For the text-containing cell, return its midpoint in [x, y] coordinate format. 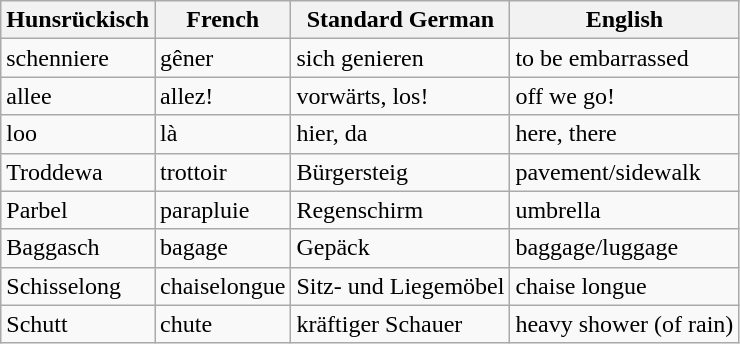
Sitz- und Liegemöbel [400, 286]
Hunsrückisch [78, 20]
gêner [223, 58]
Bürgersteig [400, 172]
heavy shower (of rain) [624, 324]
loo [78, 134]
parapluie [223, 210]
trottoir [223, 172]
schenniere [78, 58]
pavement/sidewalk [624, 172]
English [624, 20]
Regenschirm [400, 210]
Baggasch [78, 248]
allez! [223, 96]
to be embarrassed [624, 58]
umbrella [624, 210]
Gepäck [400, 248]
Troddewa [78, 172]
hier, da [400, 134]
Parbel [78, 210]
Standard German [400, 20]
kräftiger Schauer [400, 324]
chaise longue [624, 286]
here, there [624, 134]
off we go! [624, 96]
chute [223, 324]
allee [78, 96]
bagage [223, 248]
Schutt [78, 324]
baggage/luggage [624, 248]
chaiselongue [223, 286]
Schisselong [78, 286]
là [223, 134]
French [223, 20]
vorwärts, los! [400, 96]
sich genieren [400, 58]
